Capture the cell that displays the provided text and extract its [X, Y] central coordinate. 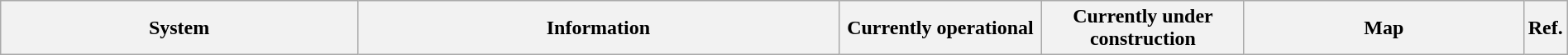
Ref. [1545, 28]
Currently operational [939, 28]
Information [598, 28]
System [179, 28]
Currently under construction [1143, 28]
Map [1384, 28]
